Extract the (X, Y) coordinate from the center of the cell holding the provided text.  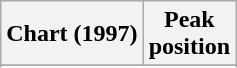
Chart (1997) (72, 34)
Peakposition (189, 34)
